Identify which cell holds the provided text, then report its (x, y) central coordinate. 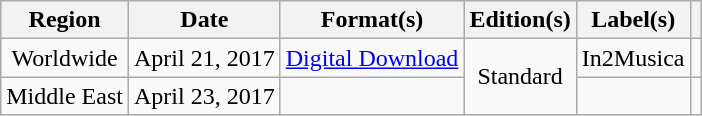
Worldwide (65, 58)
Standard (520, 77)
April 23, 2017 (204, 96)
In2Musica (633, 58)
Digital Download (372, 58)
April 21, 2017 (204, 58)
Region (65, 20)
Format(s) (372, 20)
Date (204, 20)
Middle East (65, 96)
Edition(s) (520, 20)
Label(s) (633, 20)
